Extract the (X, Y) coordinate from the center of the cell holding the provided text.  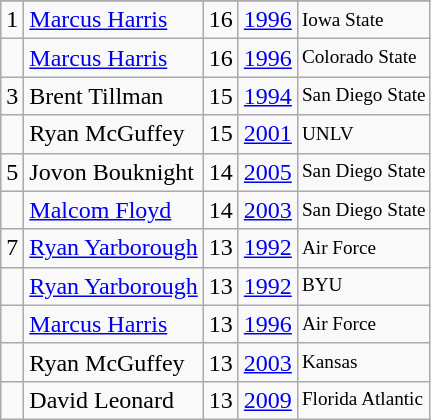
2009 (268, 400)
Malcom Floyd (114, 210)
BYU (364, 286)
3 (12, 96)
Jovon Bouknight (114, 172)
Iowa State (364, 20)
1 (12, 20)
UNLV (364, 134)
7 (12, 248)
Brent Tillman (114, 96)
2001 (268, 134)
David Leonard (114, 400)
Florida Atlantic (364, 400)
Kansas (364, 362)
5 (12, 172)
Colorado State (364, 58)
1994 (268, 96)
2005 (268, 172)
